For the text-containing cell, return its midpoint in (X, Y) coordinate format. 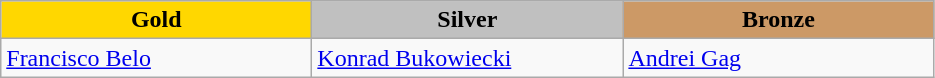
Silver (468, 20)
Andrei Gag (778, 58)
Konrad Bukowiecki (468, 58)
Gold (156, 20)
Francisco Belo (156, 58)
Bronze (778, 20)
